Return the (X, Y) coordinate for the center point of the cell that contains the specified text.  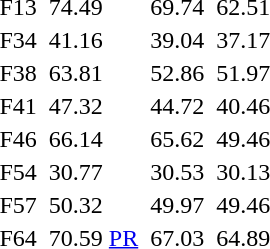
47.32 (93, 106)
50.32 (93, 205)
30.77 (93, 172)
65.62 (178, 139)
49.97 (178, 205)
63.81 (93, 73)
41.16 (93, 40)
52.86 (178, 73)
30.53 (178, 172)
44.72 (178, 106)
39.04 (178, 40)
66.14 (93, 139)
